For the text-containing cell, return its midpoint in (X, Y) coordinate format. 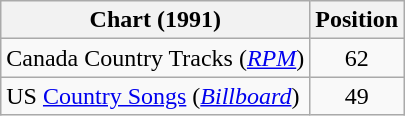
Position (357, 20)
US Country Songs (Billboard) (156, 96)
62 (357, 58)
Chart (1991) (156, 20)
Canada Country Tracks (RPM) (156, 58)
49 (357, 96)
